Identify which cell holds the provided text, then report its (x, y) central coordinate. 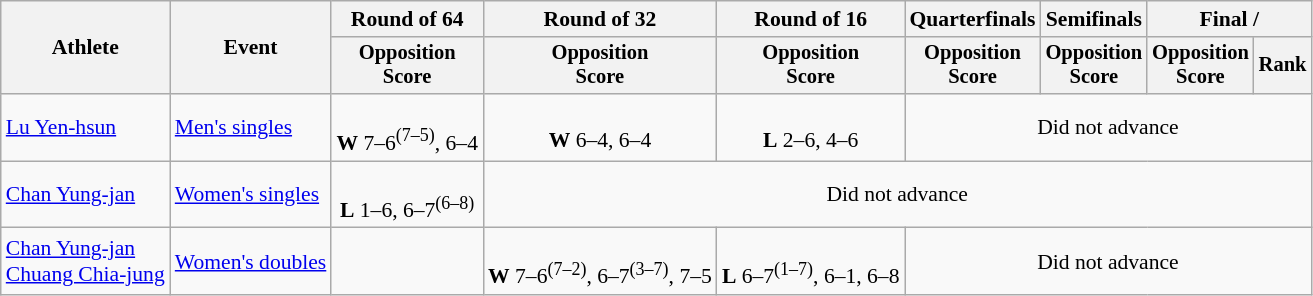
Event (251, 48)
Rank (1283, 66)
Round of 32 (600, 19)
Semifinals (1094, 19)
L 2–6, 4–6 (811, 128)
L 6–7(1–7), 6–1, 6–8 (811, 262)
Chan Yung-jan (86, 194)
Lu Yen-hsun (86, 128)
Men's singles (251, 128)
Chan Yung-jan Chuang Chia-jung (86, 262)
W 7–6(7–2), 6–7(3–7), 7–5 (600, 262)
W 7–6(7–5), 6–4 (407, 128)
Athlete (86, 48)
Women's doubles (251, 262)
Final / (1229, 19)
W 6–4, 6–4 (600, 128)
Round of 16 (811, 19)
Women's singles (251, 194)
L 1–6, 6–7(6–8) (407, 194)
Quarterfinals (972, 19)
Round of 64 (407, 19)
